Detect which cell encompasses the target text, then output its [x, y] center coordinate. 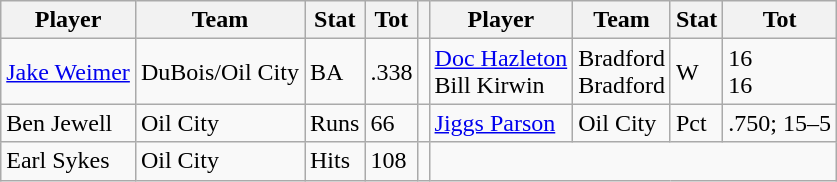
Earl Sykes [68, 161]
1616 [780, 72]
Pct [696, 123]
66 [392, 123]
BA [334, 72]
108 [392, 161]
Runs [334, 123]
W [696, 72]
Jiggs Parson [501, 123]
.750; 15–5 [780, 123]
DuBois/Oil City [220, 72]
BradfordBradford [622, 72]
Ben Jewell [68, 123]
Hits [334, 161]
.338 [392, 72]
Jake Weimer [68, 72]
Doc HazletonBill Kirwin [501, 72]
